Return [X, Y] of the center of cell containing provided text 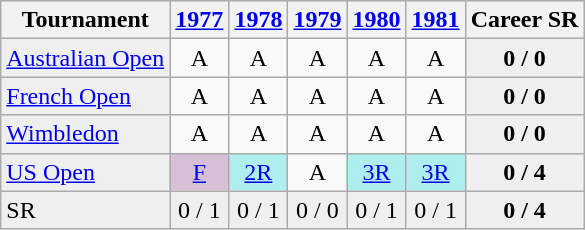
1977 [200, 20]
Wimbledon [86, 134]
1980 [376, 20]
2R [258, 172]
Australian Open [86, 58]
US Open [86, 172]
French Open [86, 96]
Tournament [86, 20]
Career SR [524, 20]
1979 [318, 20]
SR [86, 210]
1978 [258, 20]
F [200, 172]
1981 [436, 20]
